Find where the given text appears and provide that cell's center as [X, Y] coordinate. 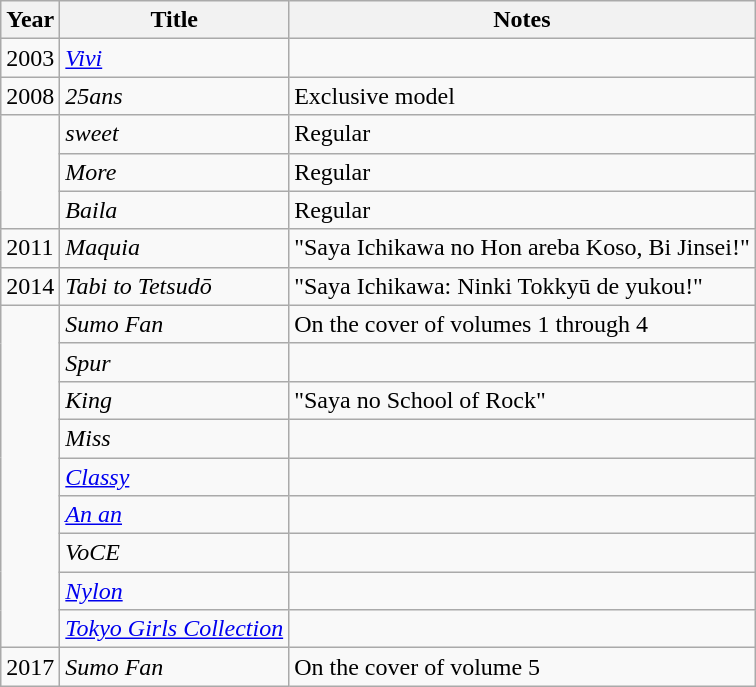
On the cover of volumes 1 through 4 [522, 324]
2017 [30, 667]
"Saya no School of Rock" [522, 400]
Year [30, 20]
Baila [174, 210]
Vivi [174, 58]
Miss [174, 438]
An an [174, 515]
2014 [30, 286]
More [174, 172]
2008 [30, 96]
Nylon [174, 591]
Notes [522, 20]
Maquia [174, 248]
On the cover of volume 5 [522, 667]
25ans [174, 96]
"Saya Ichikawa: Ninki Tokkyū de yukou!" [522, 286]
Tokyo Girls Collection [174, 629]
2003 [30, 58]
King [174, 400]
Classy [174, 477]
Exclusive model [522, 96]
VoCE [174, 553]
Spur [174, 362]
2011 [30, 248]
"Saya Ichikawa no Hon areba Koso, Bi Jinsei!" [522, 248]
Title [174, 20]
Tabi to Tetsudō [174, 286]
sweet [174, 134]
